Capture the cell that displays the provided text and extract its (x, y) central coordinate. 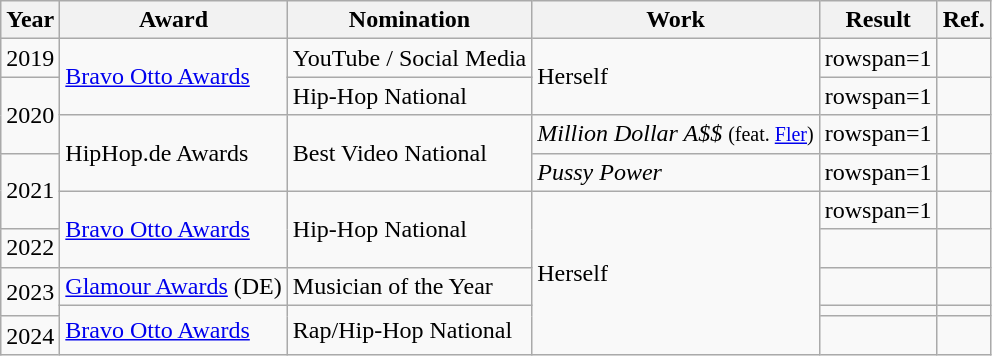
Award (174, 20)
2019 (30, 58)
Musician of the Year (409, 286)
Year (30, 20)
2021 (30, 191)
HipHop.de Awards (174, 153)
2020 (30, 115)
Million Dollar A$$ (feat. Fler) (676, 134)
2024 (30, 335)
YouTube / Social Media (409, 58)
Best Video National (409, 153)
Ref. (964, 20)
Pussy Power (676, 172)
Result (878, 20)
2022 (30, 248)
2023 (30, 292)
Work (676, 20)
Nomination (409, 20)
Rap/Hip-Hop National (409, 330)
Glamour Awards (DE) (174, 286)
